Output the (x, y) coordinate of the center of the cell containing the given text.  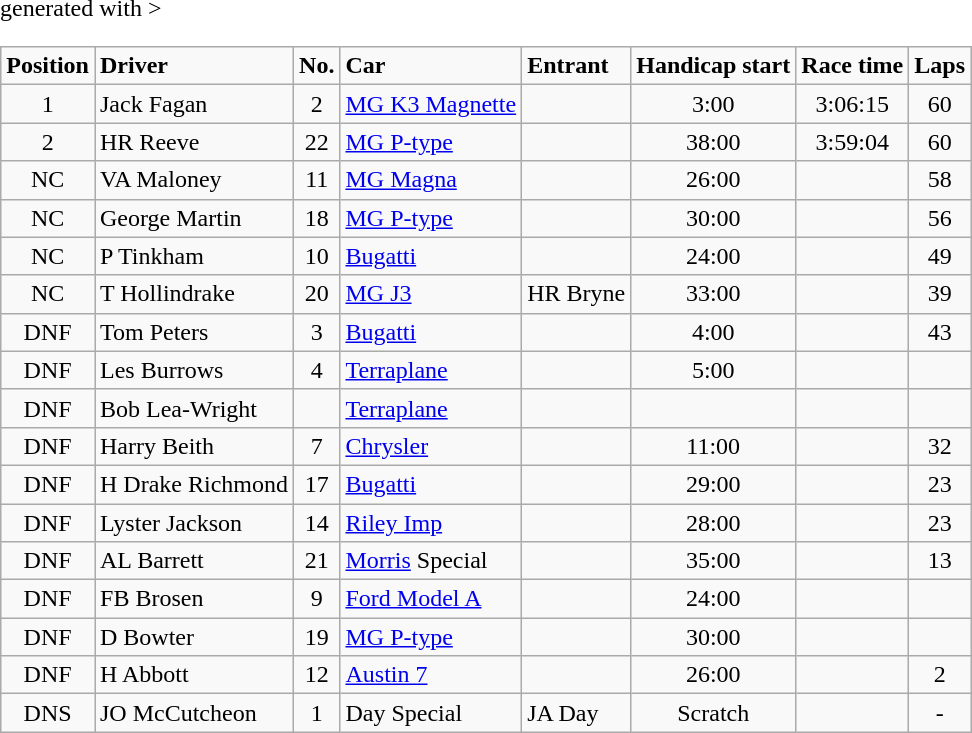
4:00 (714, 332)
Laps (940, 66)
Harry Beith (194, 446)
Jack Fagan (194, 104)
No. (317, 66)
39 (940, 294)
29:00 (714, 484)
3:00 (714, 104)
13 (940, 561)
33:00 (714, 294)
58 (940, 180)
32 (940, 446)
10 (317, 256)
H Abbott (194, 675)
56 (940, 218)
35:00 (714, 561)
22 (317, 142)
11 (317, 180)
9 (317, 599)
FB Brosen (194, 599)
14 (317, 523)
AL Barrett (194, 561)
Position (48, 66)
MG J3 (431, 294)
Day Special (431, 713)
D Bowter (194, 637)
Scratch (714, 713)
MG K3 Magnette (431, 104)
Chrysler (431, 446)
38:00 (714, 142)
43 (940, 332)
28:00 (714, 523)
Riley Imp (431, 523)
49 (940, 256)
5:00 (714, 370)
Car (431, 66)
JA Day (576, 713)
DNS (48, 713)
Handicap start (714, 66)
4 (317, 370)
3 (317, 332)
VA Maloney (194, 180)
Entrant (576, 66)
Les Burrows (194, 370)
HR Reeve (194, 142)
12 (317, 675)
T Hollindrake (194, 294)
JO McCutcheon (194, 713)
P Tinkham (194, 256)
HR Bryne (576, 294)
7 (317, 446)
Bob Lea-Wright (194, 408)
Tom Peters (194, 332)
18 (317, 218)
Ford Model A (431, 599)
Race time (852, 66)
H Drake Richmond (194, 484)
Lyster Jackson (194, 523)
Driver (194, 66)
George Martin (194, 218)
3:59:04 (852, 142)
MG Magna (431, 180)
11:00 (714, 446)
3:06:15 (852, 104)
Morris Special (431, 561)
- (940, 713)
19 (317, 637)
21 (317, 561)
20 (317, 294)
17 (317, 484)
Austin 7 (431, 675)
